Output the (X, Y) coordinate of the center of the cell containing the given text.  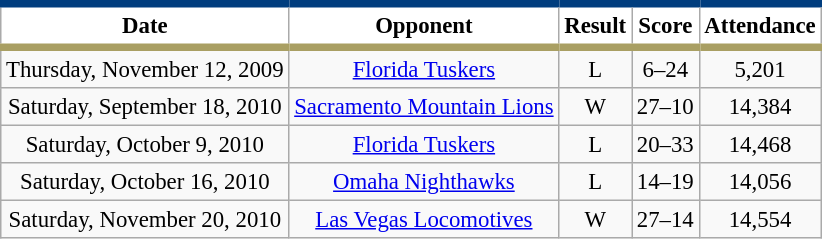
14,468 (760, 145)
Omaha Nighthawks (424, 182)
27–10 (666, 107)
14,384 (760, 107)
Saturday, October 9, 2010 (145, 145)
Attendance (760, 26)
Saturday, September 18, 2010 (145, 107)
Result (596, 26)
Sacramento Mountain Lions (424, 107)
Saturday, October 16, 2010 (145, 182)
Thursday, November 12, 2009 (145, 68)
5,201 (760, 68)
14,056 (760, 182)
Las Vegas Locomotives (424, 220)
Saturday, November 20, 2010 (145, 220)
Opponent (424, 26)
14–19 (666, 182)
20–33 (666, 145)
Date (145, 26)
6–24 (666, 68)
Score (666, 26)
14,554 (760, 220)
27–14 (666, 220)
